Locate the cell with the specified text and output its [x, y] center coordinate. 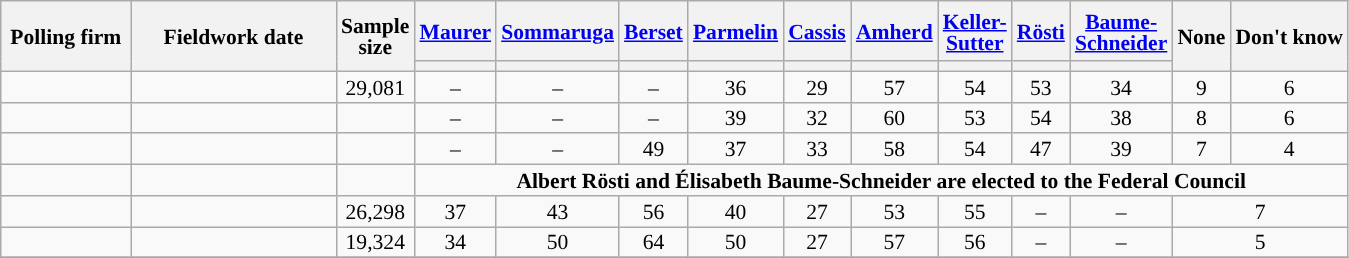
Baume-Schneider [1121, 31]
49 [654, 150]
19,324 [375, 242]
38 [1121, 118]
64 [654, 242]
4 [1288, 150]
Parmelin [736, 31]
Keller-Sutter [975, 31]
Berset [654, 31]
26,298 [375, 212]
33 [817, 150]
Cassis [817, 31]
43 [558, 212]
8 [1201, 118]
Rösti [1041, 31]
55 [975, 212]
Maurer [455, 31]
40 [736, 212]
5 [1260, 242]
Don't know [1288, 36]
Amherd [894, 31]
Sommaruga [558, 31]
36 [736, 86]
None [1201, 36]
Polling firm [66, 36]
Samplesize [375, 36]
47 [1041, 150]
Fieldwork date [234, 36]
32 [817, 118]
29 [817, 86]
29,081 [375, 86]
60 [894, 118]
Albert Rösti and Élisabeth Baume-Schneider are elected to the Federal Council [880, 180]
58 [894, 150]
9 [1201, 86]
